Return [X, Y] of the center of cell containing provided text 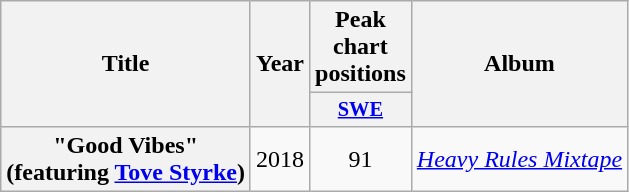
Peak chart positions [361, 47]
Year [280, 64]
91 [361, 158]
"Good Vibes"(featuring Tove Styrke) [126, 158]
Heavy Rules Mixtape [519, 158]
2018 [280, 158]
SWE [361, 110]
Album [519, 64]
Title [126, 64]
